Pinpoint the cell where the given text exists, returning its (x, y) midpoint coordinate. 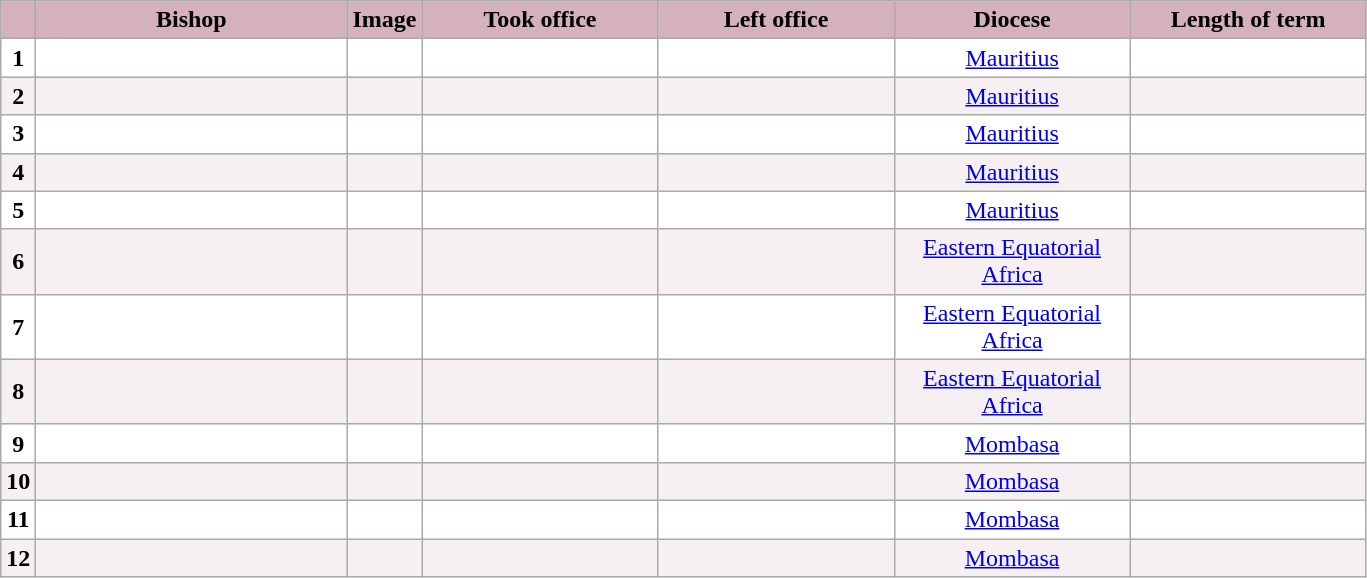
Diocese (1012, 20)
5 (18, 210)
Bishop (192, 20)
Length of term (1248, 20)
7 (18, 326)
11 (18, 519)
3 (18, 134)
8 (18, 392)
1 (18, 58)
4 (18, 172)
Took office (540, 20)
10 (18, 481)
6 (18, 262)
9 (18, 443)
Left office (776, 20)
12 (18, 557)
2 (18, 96)
Image (384, 20)
